Extract the [x, y] coordinate from the center of the cell holding the provided text.  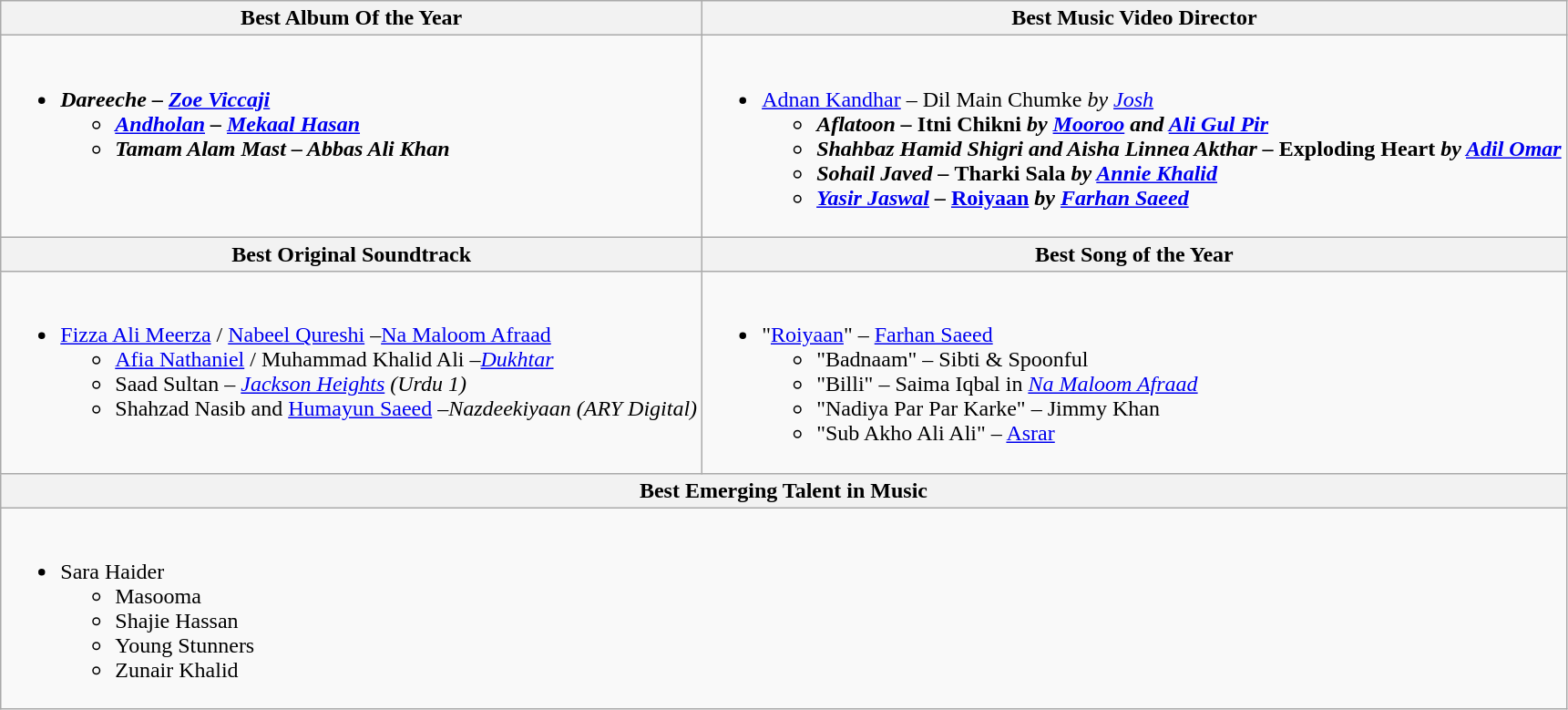
Best Original Soundtrack [352, 254]
Best Music Video Director [1135, 18]
Dareeche – Zoe ViccajiAndholan – Mekaal HasanTamam Alam Mast – Abbas Ali Khan [352, 137]
Best Album Of the Year [352, 18]
Best Song of the Year [1135, 254]
Best Emerging Talent in Music [784, 490]
Sara HaiderMasoomaShajie HassanYoung StunnersZunair Khalid [784, 609]
